Output the (x, y) coordinate of the center of the cell containing the given text.  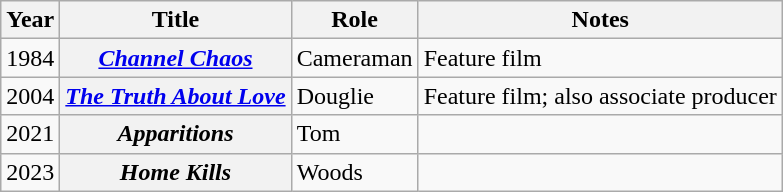
2004 (30, 96)
Tom (354, 134)
Apparitions (176, 134)
Feature film (600, 58)
1984 (30, 58)
2021 (30, 134)
The Truth About Love (176, 96)
Notes (600, 20)
Year (30, 20)
Role (354, 20)
Douglie (354, 96)
Channel Chaos (176, 58)
Home Kills (176, 172)
Feature film; also associate producer (600, 96)
Woods (354, 172)
2023 (30, 172)
Title (176, 20)
Cameraman (354, 58)
